Locate the cell with the specified text and output its (x, y) center coordinate. 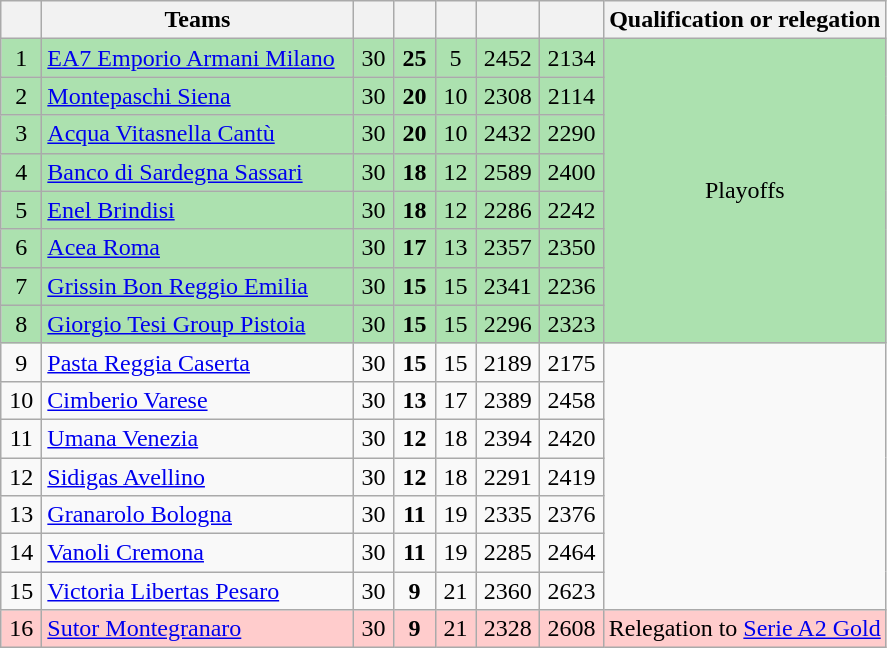
2394 (508, 438)
Pasta Reggia Caserta (198, 362)
2360 (508, 591)
2328 (508, 629)
2189 (508, 362)
2432 (508, 134)
2296 (508, 324)
2291 (508, 477)
2242 (572, 210)
2236 (572, 286)
Grissin Bon Reggio Emilia (198, 286)
Granarolo Bologna (198, 515)
3 (22, 134)
Teams (198, 20)
2389 (508, 400)
2286 (508, 210)
4 (22, 172)
Acea Roma (198, 248)
8 (22, 324)
2290 (572, 134)
25 (414, 58)
EA7 Emporio Armani Milano (198, 58)
2 (22, 96)
2589 (508, 172)
Relegation to Serie A2 Gold (744, 629)
Playoffs (744, 191)
2341 (508, 286)
2623 (572, 591)
2419 (572, 477)
2464 (572, 553)
2400 (572, 172)
Enel Brindisi (198, 210)
14 (22, 553)
2458 (572, 400)
Sutor Montegranaro (198, 629)
Banco di Sardegna Sassari (198, 172)
Sidigas Avellino (198, 477)
2285 (508, 553)
2114 (572, 96)
2308 (508, 96)
Giorgio Tesi Group Pistoia (198, 324)
2420 (572, 438)
2323 (572, 324)
Umana Venezia (198, 438)
Vanoli Cremona (198, 553)
7 (22, 286)
Victoria Libertas Pesaro (198, 591)
2335 (508, 515)
Acqua Vitasnella Cantù (198, 134)
2350 (572, 248)
2608 (572, 629)
Qualification or relegation (744, 20)
2357 (508, 248)
Montepaschi Siena (198, 96)
1 (22, 58)
2175 (572, 362)
2134 (572, 58)
2376 (572, 515)
2452 (508, 58)
Cimberio Varese (198, 400)
6 (22, 248)
16 (22, 629)
